Capture the cell that displays the provided text and extract its [X, Y] central coordinate. 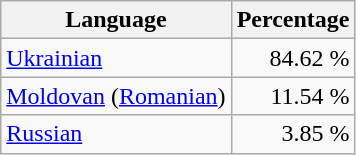
3.85 % [293, 134]
84.62 % [293, 58]
Percentage [293, 20]
Russian [116, 134]
Ukrainian [116, 58]
Moldovan (Romanian) [116, 96]
Language [116, 20]
11.54 % [293, 96]
